Detect which cell encompasses the target text, then output its (X, Y) center coordinate. 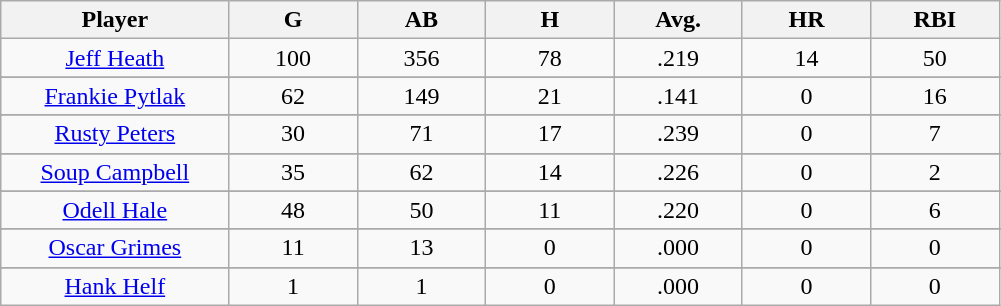
Hank Helf (115, 286)
.141 (678, 96)
Oscar Grimes (115, 248)
.219 (678, 58)
78 (550, 58)
17 (550, 134)
Player (115, 20)
Odell Hale (115, 210)
.220 (678, 210)
Avg. (678, 20)
6 (935, 210)
.226 (678, 172)
Frankie Pytlak (115, 96)
G (293, 20)
H (550, 20)
RBI (935, 20)
AB (421, 20)
100 (293, 58)
356 (421, 58)
71 (421, 134)
13 (421, 248)
Rusty Peters (115, 134)
HR (806, 20)
2 (935, 172)
Jeff Heath (115, 58)
48 (293, 210)
35 (293, 172)
16 (935, 96)
30 (293, 134)
149 (421, 96)
.239 (678, 134)
Soup Campbell (115, 172)
7 (935, 134)
21 (550, 96)
